Provide the (x, y) coordinate of the cell's center where the given text is located.  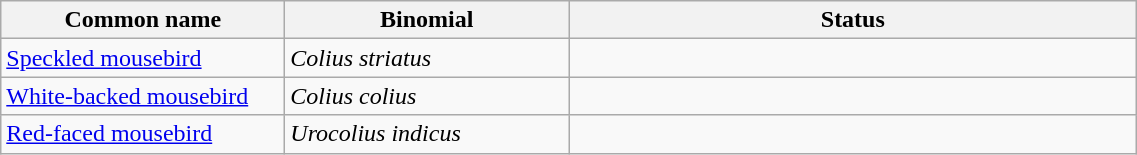
Binomial (427, 20)
Speckled mousebird (143, 58)
Common name (143, 20)
Urocolius indicus (427, 134)
White-backed mousebird (143, 96)
Status (853, 20)
Colius colius (427, 96)
Red-faced mousebird (143, 134)
Colius striatus (427, 58)
